Capture the cell that displays the provided text and extract its (X, Y) central coordinate. 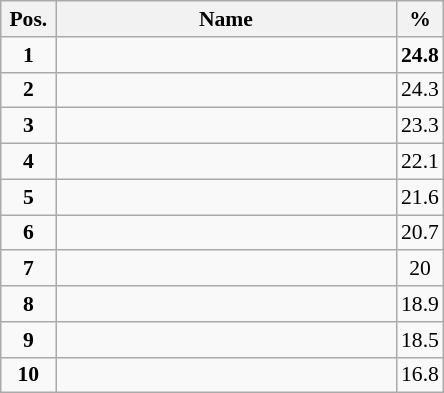
20.7 (420, 233)
23.3 (420, 126)
% (420, 19)
2 (28, 90)
22.1 (420, 162)
3 (28, 126)
5 (28, 197)
9 (28, 340)
Name (226, 19)
18.9 (420, 304)
20 (420, 269)
1 (28, 55)
10 (28, 375)
16.8 (420, 375)
7 (28, 269)
4 (28, 162)
18.5 (420, 340)
24.3 (420, 90)
Pos. (28, 19)
21.6 (420, 197)
8 (28, 304)
24.8 (420, 55)
6 (28, 233)
